Detect which cell encompasses the target text, then output its (X, Y) center coordinate. 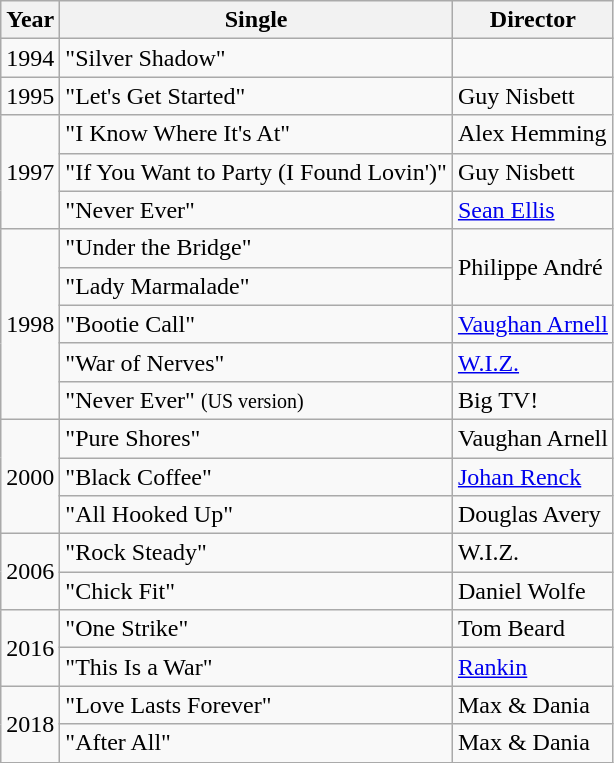
"Bootie Call" (256, 324)
Philippe André (532, 267)
Douglas Avery (532, 515)
Big TV! (532, 400)
Daniel Wolfe (532, 591)
2006 (30, 572)
"Pure Shores" (256, 438)
"Never Ever" (US version) (256, 400)
"Chick Fit" (256, 591)
1994 (30, 58)
2018 (30, 724)
Johan Renck (532, 477)
"Silver Shadow" (256, 58)
2000 (30, 476)
"After All" (256, 743)
"Black Coffee" (256, 477)
"All Hooked Up" (256, 515)
"Rock Steady" (256, 553)
"Lady Marmalade" (256, 286)
"I Know Where It's At" (256, 134)
"War of Nerves" (256, 362)
"Under the Bridge" (256, 248)
"Love Lasts Forever" (256, 705)
"Let's Get Started" (256, 96)
Year (30, 20)
Director (532, 20)
1997 (30, 172)
Rankin (532, 667)
"If You Want to Party (I Found Lovin')" (256, 172)
"Never Ever" (256, 210)
2016 (30, 648)
"One Strike" (256, 629)
Sean Ellis (532, 210)
Alex Hemming (532, 134)
1995 (30, 96)
Single (256, 20)
1998 (30, 324)
Tom Beard (532, 629)
"This Is a War" (256, 667)
